Return [x, y] of the center of cell containing provided text 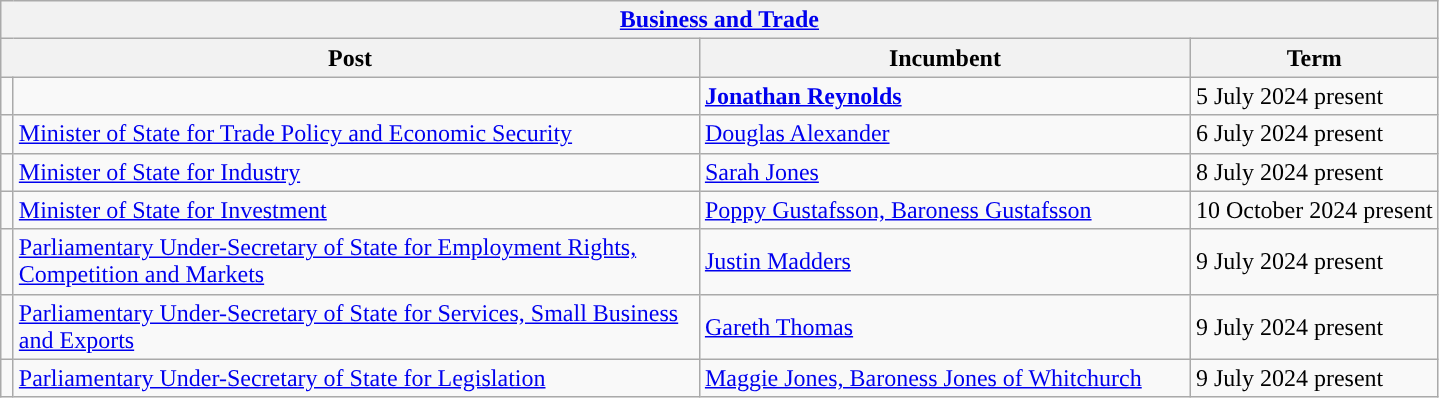
Term [1314, 58]
Business and Trade [720, 20]
Gareth Thomas [944, 326]
Minister of State for Trade Policy and Economic Security [356, 134]
Maggie Jones, Baroness Jones of Whitchurch [944, 378]
Sarah Jones [944, 172]
Minister of State for Investment [356, 210]
Minister of State for Industry [356, 172]
Incumbent [944, 58]
Douglas Alexander [944, 134]
Post [350, 58]
10 October 2024 present [1314, 210]
Parliamentary Under-Secretary of State for Services, Small Business and Exports [356, 326]
Parliamentary Under-Secretary of State for Legislation [356, 378]
Poppy Gustafsson, Baroness Gustafsson [944, 210]
Parliamentary Under-Secretary of State for Employment Rights, Competition and Markets [356, 262]
8 July 2024 present [1314, 172]
5 July 2024 present [1314, 96]
Jonathan Reynolds [944, 96]
Justin Madders [944, 262]
6 July 2024 present [1314, 134]
